Detect which cell encompasses the target text, then output its [X, Y] center coordinate. 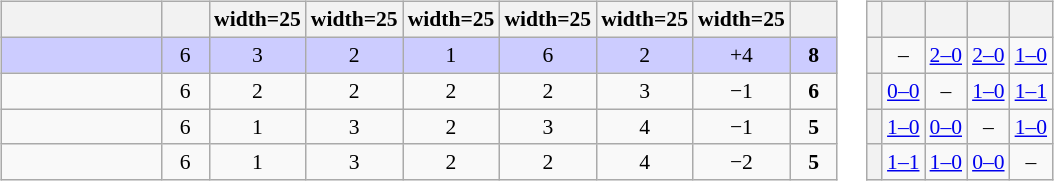
8 [814, 55]
−2 [742, 162]
+4 [742, 55]
